Capture the cell that displays the provided text and extract its (x, y) central coordinate. 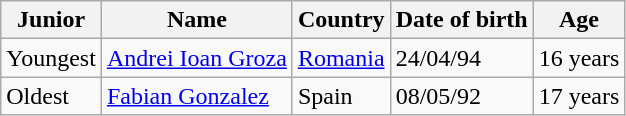
Andrei Ioan Groza (196, 58)
Spain (341, 96)
24/04/94 (462, 58)
Oldest (52, 96)
Date of birth (462, 20)
Country (341, 20)
Age (579, 20)
Romania (341, 58)
17 years (579, 96)
Junior (52, 20)
16 years (579, 58)
Fabian Gonzalez (196, 96)
08/05/92 (462, 96)
Name (196, 20)
Youngest (52, 58)
